For the text-containing cell, return its midpoint in [x, y] coordinate format. 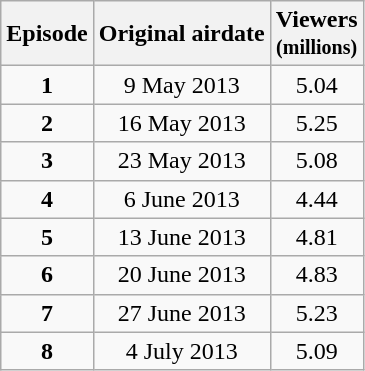
5.23 [316, 313]
13 June 2013 [182, 237]
4 July 2013 [182, 351]
8 [47, 351]
27 June 2013 [182, 313]
7 [47, 313]
2 [47, 123]
5.04 [316, 85]
9 May 2013 [182, 85]
4.44 [316, 199]
Episode [47, 34]
20 June 2013 [182, 275]
5.09 [316, 351]
5.08 [316, 161]
Original airdate [182, 34]
3 [47, 161]
6 [47, 275]
23 May 2013 [182, 161]
4.83 [316, 275]
16 May 2013 [182, 123]
5.25 [316, 123]
5 [47, 237]
6 June 2013 [182, 199]
Viewers(millions) [316, 34]
1 [47, 85]
4.81 [316, 237]
4 [47, 199]
